Determine the [x, y] coordinate at the center of the cell enclosing the given text.  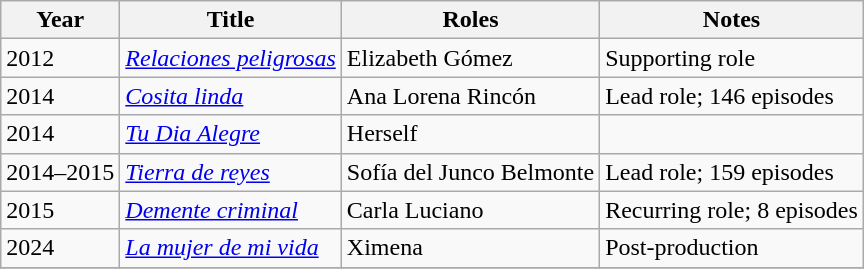
Tu Dia Alegre [230, 134]
Carla Luciano [470, 210]
2024 [60, 248]
Post-production [732, 248]
Ana Lorena Rincón [470, 96]
Cosita linda [230, 96]
Tierra de reyes [230, 172]
Recurring role; 8 episodes [732, 210]
Sofía del Junco Belmonte [470, 172]
Roles [470, 20]
Demente criminal [230, 210]
Relaciones peligrosas [230, 58]
Ximena [470, 248]
Year [60, 20]
La mujer de mi vida [230, 248]
Supporting role [732, 58]
Lead role; 146 episodes [732, 96]
2015 [60, 210]
2012 [60, 58]
2014–2015 [60, 172]
Title [230, 20]
Elizabeth Gómez [470, 58]
Lead role; 159 episodes [732, 172]
Notes [732, 20]
Herself [470, 134]
